Locate the cell with the specified text and output its (X, Y) center coordinate. 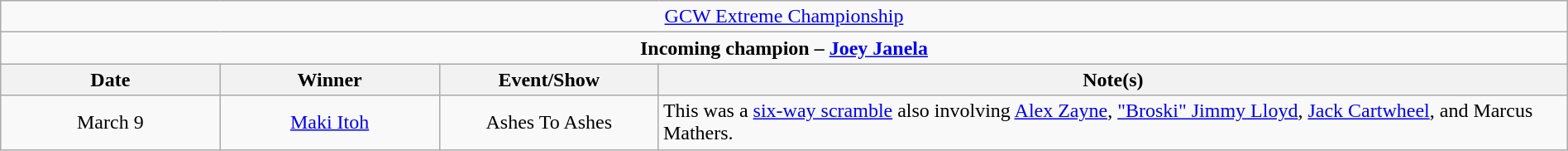
Maki Itoh (329, 123)
Ashes To Ashes (549, 123)
Note(s) (1113, 80)
GCW Extreme Championship (784, 17)
Date (111, 80)
Winner (329, 80)
March 9 (111, 123)
Incoming champion – Joey Janela (784, 48)
This was a six-way scramble also involving Alex Zayne, "Broski" Jimmy Lloyd, Jack Cartwheel, and Marcus Mathers. (1113, 123)
Event/Show (549, 80)
